Provide the (X, Y) coordinate of the cell's center where the given text is located.  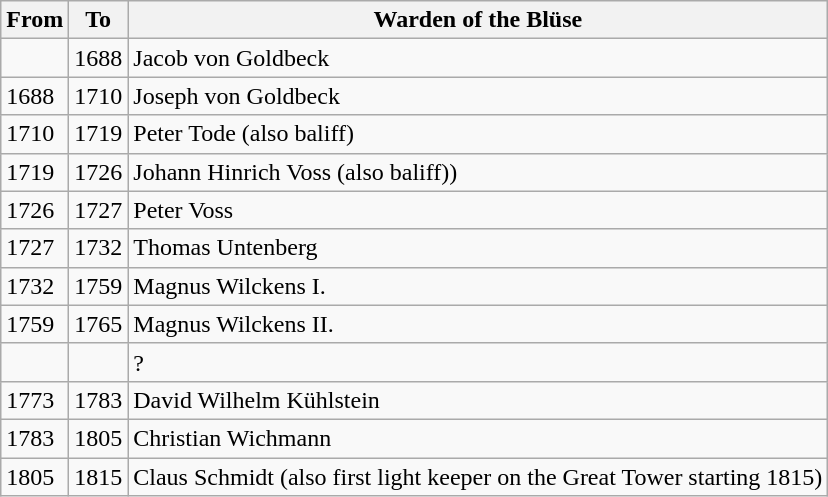
1773 (35, 400)
Peter Tode (also baliff) (478, 134)
Johann Hinrich Voss (also baliff)) (478, 172)
Magnus Wilckens I. (478, 286)
David Wilhelm Kühlstein (478, 400)
Peter Voss (478, 210)
From (35, 20)
Warden of the Blüse (478, 20)
Thomas Untenberg (478, 248)
Magnus Wilckens II. (478, 324)
1765 (98, 324)
To (98, 20)
? (478, 362)
Jacob von Goldbeck (478, 58)
1815 (98, 477)
Christian Wichmann (478, 438)
Claus Schmidt (also first light keeper on the Great Tower starting 1815) (478, 477)
Joseph von Goldbeck (478, 96)
